Find where the given text appears and provide that cell's center as [x, y] coordinate. 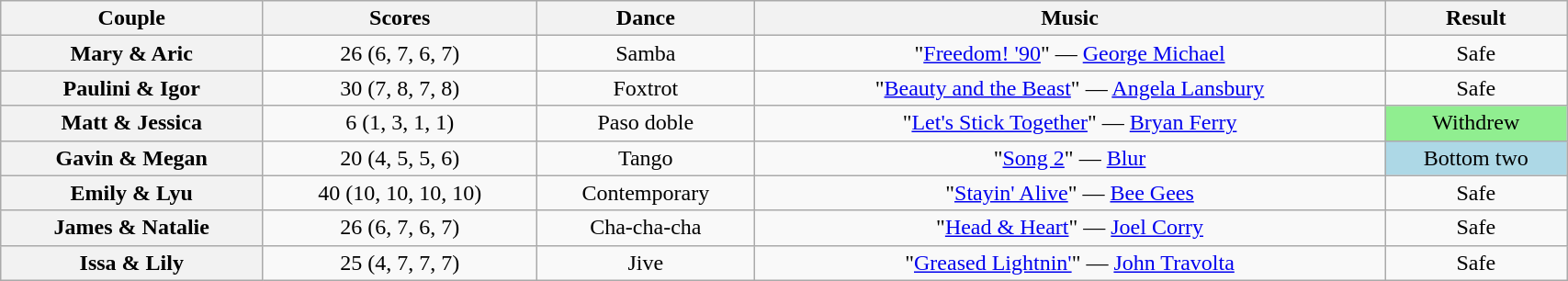
Cha-cha-cha [647, 228]
Couple [132, 18]
"Head & Heart" — Joel Corry [1069, 228]
"Beauty and the Beast" — Angela Lansbury [1069, 88]
Paulini & Igor [132, 88]
40 (10, 10, 10, 10) [400, 193]
"Song 2" — Blur [1069, 158]
James & Natalie [132, 228]
30 (7, 8, 7, 8) [400, 88]
Bottom two [1476, 158]
"Freedom! '90" — George Michael [1069, 53]
Tango [647, 158]
Samba [647, 53]
Issa & Lily [132, 263]
Scores [400, 18]
Paso doble [647, 123]
"Let's Stick Together" — Bryan Ferry [1069, 123]
20 (4, 5, 5, 6) [400, 158]
Withdrew [1476, 123]
6 (1, 3, 1, 1) [400, 123]
Emily & Lyu [132, 193]
"Greased Lightnin'" — John Travolta [1069, 263]
Contemporary [647, 193]
25 (4, 7, 7, 7) [400, 263]
Mary & Aric [132, 53]
"Stayin' Alive" — Bee Gees [1069, 193]
Foxtrot [647, 88]
Matt & Jessica [132, 123]
Jive [647, 263]
Dance [647, 18]
Music [1069, 18]
Gavin & Megan [132, 158]
Result [1476, 18]
